Return the (x, y) coordinate for the center point of the cell that contains the specified text.  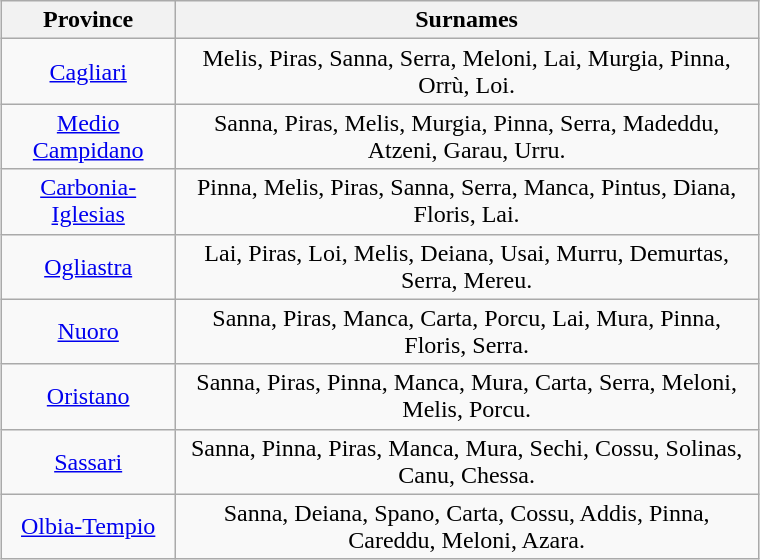
Carbonia-Iglesias (88, 202)
Ogliastra (88, 266)
Province (88, 20)
Sanna, Piras, Manca, Carta, Porcu, Lai, Mura, Pinna, Floris, Serra. (467, 332)
Cagliari (88, 72)
Surnames (467, 20)
Sanna, Pinna, Piras, Manca, Mura, Sechi, Cossu, Solinas, Canu, Chessa. (467, 462)
Sanna, Piras, Melis, Murgia, Pinna, Serra, Madeddu, Atzeni, Garau, Urru. (467, 136)
Olbia-Tempio (88, 526)
Lai, Piras, Loi, Melis, Deiana, Usai, Murru, Demurtas, Serra, Mereu. (467, 266)
Sanna, Piras, Pinna, Manca, Mura, Carta, Serra, Meloni, Melis, Porcu. (467, 396)
Medio Campidano (88, 136)
Sassari (88, 462)
Sanna, Deiana, Spano, Carta, Cossu, Addis, Pinna, Careddu, Meloni, Azara. (467, 526)
Nuoro (88, 332)
Melis, Piras, Sanna, Serra, Meloni, Lai, Murgia, Pinna, Orrù, Loi. (467, 72)
Oristano (88, 396)
Pinna, Melis, Piras, Sanna, Serra, Manca, Pintus, Diana, Floris, Lai. (467, 202)
